Provide the (x, y) coordinate of the cell's center where the given text is located.  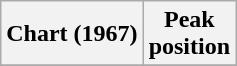
Chart (1967) (72, 34)
Peakposition (189, 34)
